Detect which cell encompasses the target text, then output its [x, y] center coordinate. 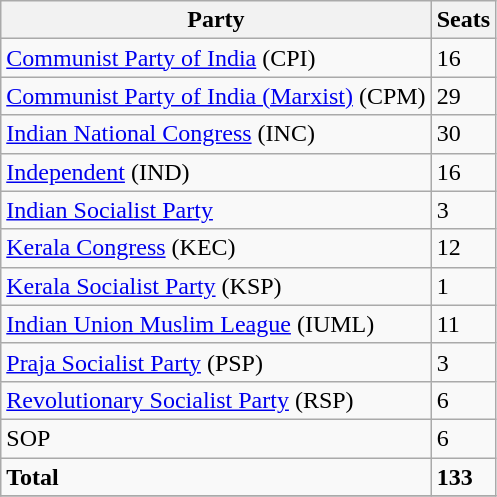
Seats [463, 20]
Praja Socialist Party (PSP) [216, 362]
Total [216, 477]
12 [463, 248]
Party [216, 20]
SOP [216, 438]
1 [463, 286]
Communist Party of India (CPI) [216, 58]
Indian National Congress (INC) [216, 134]
133 [463, 477]
11 [463, 324]
Communist Party of India (Marxist) (CPM) [216, 96]
Kerala Congress (KEC) [216, 248]
Revolutionary Socialist Party (RSP) [216, 400]
Indian Socialist Party [216, 210]
30 [463, 134]
29 [463, 96]
Indian Union Muslim League (IUML) [216, 324]
Kerala Socialist Party (KSP) [216, 286]
Independent (IND) [216, 172]
